For the text-containing cell, return its midpoint in [X, Y] coordinate format. 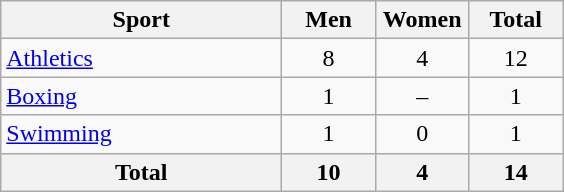
Sport [142, 20]
Men [329, 20]
10 [329, 172]
14 [516, 172]
Boxing [142, 96]
Athletics [142, 58]
12 [516, 58]
8 [329, 58]
– [422, 96]
0 [422, 134]
Swimming [142, 134]
Women [422, 20]
